Output the (x, y) coordinate of the center of the cell containing the given text.  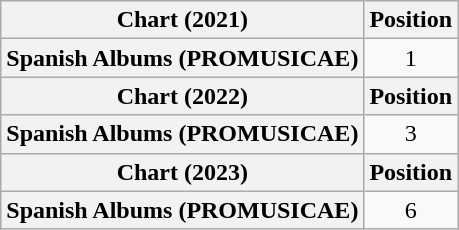
Chart (2022) (182, 96)
Chart (2023) (182, 172)
1 (411, 58)
3 (411, 134)
6 (411, 210)
Chart (2021) (182, 20)
